Scan for the cell matching the given text and deliver its (X, Y) coordinate at center. 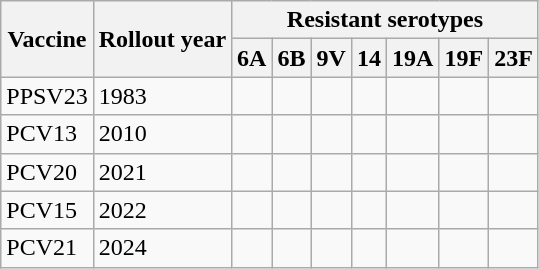
Vaccine (47, 39)
19F (464, 58)
Rollout year (162, 39)
1983 (162, 96)
9V (331, 58)
2021 (162, 172)
19A (413, 58)
PPSV23 (47, 96)
PCV20 (47, 172)
23F (514, 58)
2022 (162, 210)
Resistant serotypes (386, 20)
14 (368, 58)
PCV15 (47, 210)
6B (292, 58)
PCV13 (47, 134)
2024 (162, 248)
PCV21 (47, 248)
6A (252, 58)
2010 (162, 134)
